Return the [X, Y] coordinate for the center point of the cell that contains the specified text.  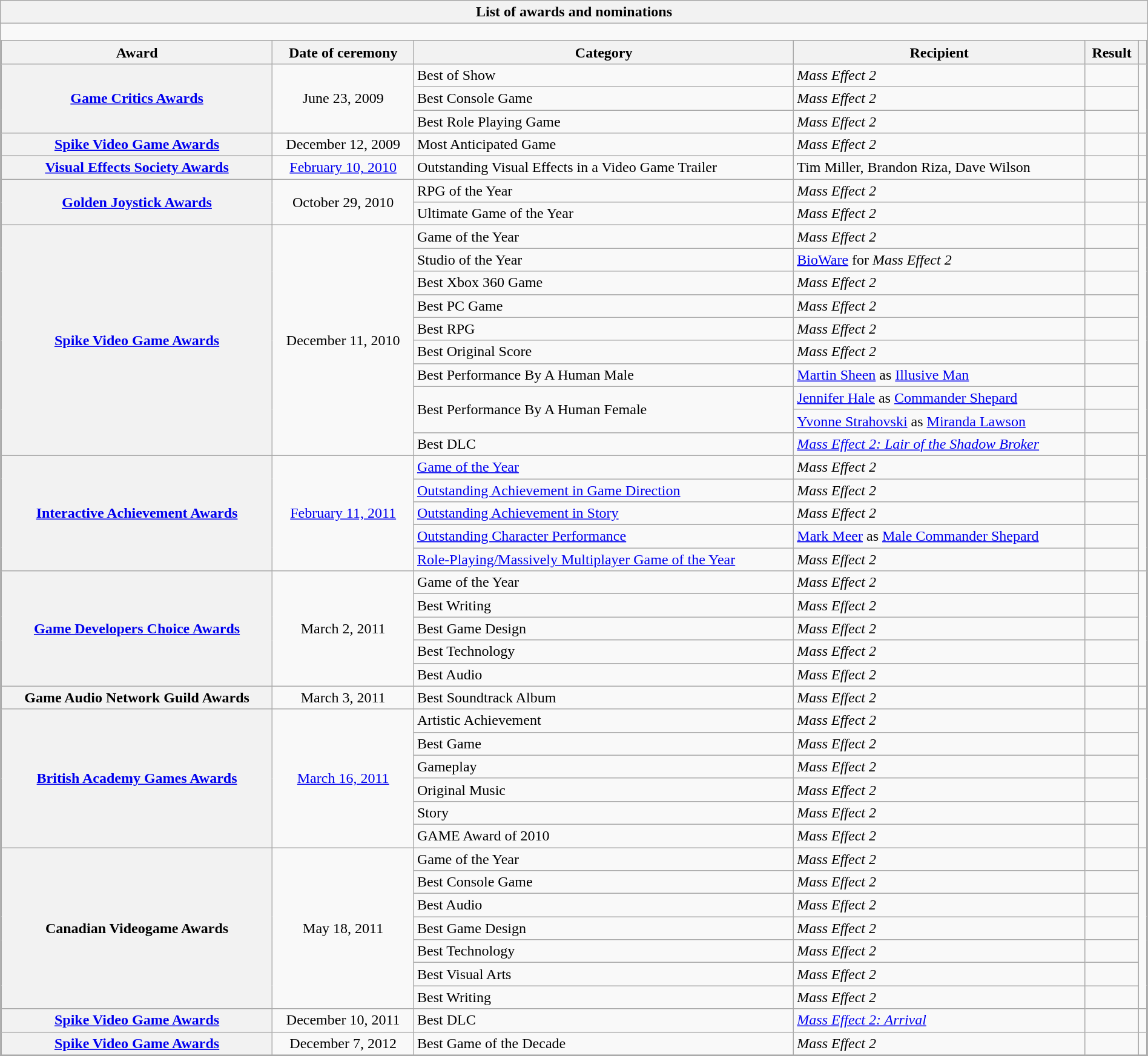
February 11, 2011 [343, 513]
March 16, 2011 [343, 778]
Ultimate Game of the Year [603, 214]
Best of Show [603, 75]
Best Visual Arts [603, 974]
March 3, 2011 [343, 698]
Game Developers Choice Awards [137, 629]
Result [1112, 52]
Outstanding Achievement in Game Direction [603, 490]
BioWare for Mass Effect 2 [940, 260]
Yvonne Strahovski as Miranda Lawson [940, 421]
Outstanding Character Performance [603, 536]
GAME Award of 2010 [603, 836]
December 12, 2009 [343, 145]
Category [603, 52]
December 11, 2010 [343, 340]
Canadian Videogame Awards [137, 928]
Story [603, 813]
Tim Miller, Brandon Riza, Dave Wilson [940, 168]
Visual Effects Society Awards [137, 168]
Interactive Achievement Awards [137, 513]
Best Xbox 360 Game [603, 283]
February 10, 2010 [343, 168]
December 7, 2012 [343, 1043]
Mass Effect 2: Lair of the Shadow Broker [940, 444]
Best Game [603, 744]
Best Performance By A Human Female [603, 409]
Gameplay [603, 767]
Outstanding Achievement in Story [603, 513]
Golden Joystick Awards [137, 202]
Best Performance By A Human Male [603, 375]
March 2, 2011 [343, 629]
May 18, 2011 [343, 928]
Studio of the Year [603, 260]
Jennifer Hale as Commander Shepard [940, 398]
Game Critics Awards [137, 98]
British Academy Games Awards [137, 778]
List of awards and nominations [574, 12]
Award [137, 52]
December 10, 2011 [343, 1020]
Best RPG [603, 329]
Best Original Score [603, 352]
RPG of the Year [603, 191]
Best Soundtrack Album [603, 698]
Mass Effect 2: Arrival [940, 1020]
Most Anticipated Game [603, 145]
Recipient [940, 52]
Best PC Game [603, 306]
Artistic Achievement [603, 721]
Mark Meer as Male Commander Shepard [940, 536]
Game Audio Network Guild Awards [137, 698]
Best Role Playing Game [603, 122]
Role-Playing/Massively Multiplayer Game of the Year [603, 559]
Original Music [603, 790]
June 23, 2009 [343, 98]
Martin Sheen as Illusive Man [940, 375]
Best Game of the Decade [603, 1043]
Outstanding Visual Effects in a Video Game Trailer [603, 168]
October 29, 2010 [343, 202]
Date of ceremony [343, 52]
